Detect which cell encompasses the target text, then output its [x, y] center coordinate. 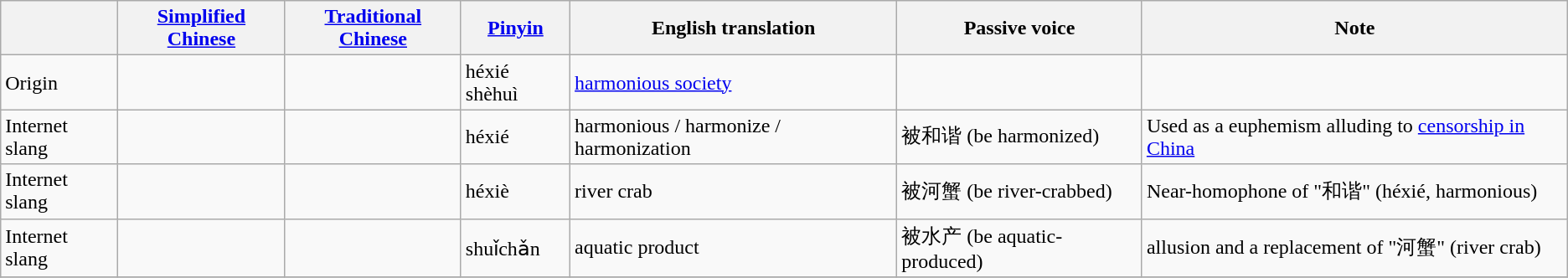
shuǐchǎn [515, 248]
Passive voice [1020, 28]
harmonious society [734, 82]
Pinyin [515, 28]
Origin [59, 82]
被和谐 (be harmonized) [1020, 137]
aquatic product [734, 248]
Traditional Chinese [373, 28]
héxié shèhuì [515, 82]
English translation [734, 28]
Note [1354, 28]
被河蟹 (be river-crabbed) [1020, 191]
allusion and a replacement of "河蟹" (river crab) [1354, 248]
Near-homophone of "和谐" (héxié, harmonious) [1354, 191]
Simplified Chinese [202, 28]
被水产 (be aquatic-produced) [1020, 248]
héxié [515, 137]
héxiè [515, 191]
harmonious / harmonize / harmonization [734, 137]
river crab [734, 191]
Used as a euphemism alluding to censorship in China [1354, 137]
